Provide the (X, Y) coordinate of the cell's center where the given text is located.  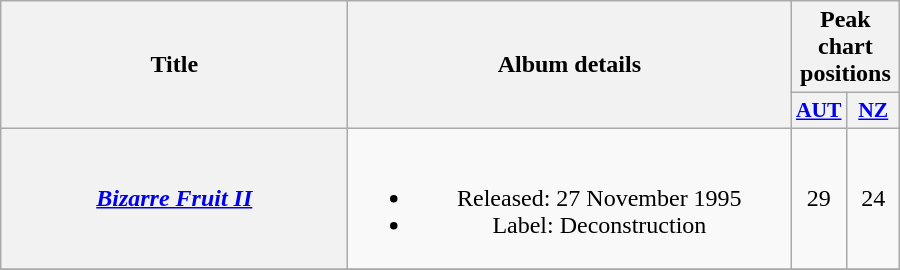
NZ (874, 111)
Peak chart positions (846, 47)
Album details (570, 65)
Bizarre Fruit II (174, 198)
29 (819, 198)
Released: 27 November 1995Label: Deconstruction (570, 198)
Title (174, 65)
24 (874, 198)
AUT (819, 111)
